Return (x, y) of the center of cell containing provided text 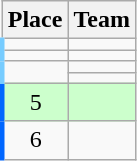
6 (35, 140)
Team (102, 20)
Place (35, 20)
5 (35, 102)
